Scan for the cell matching the given text and deliver its [X, Y] coordinate at center. 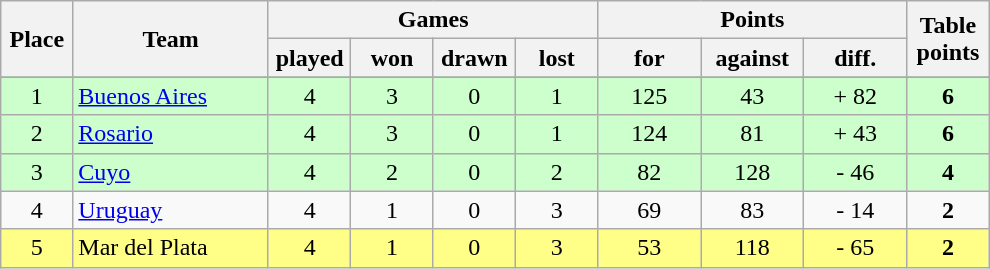
5 [37, 248]
Team [171, 39]
Tablepoints [948, 39]
124 [650, 134]
Points [752, 20]
Uruguay [171, 210]
played [309, 58]
118 [752, 248]
drawn [474, 58]
for [650, 58]
diff. [856, 58]
69 [650, 210]
+ 82 [856, 96]
Rosario [171, 134]
Mar del Plata [171, 248]
53 [650, 248]
+ 43 [856, 134]
- 46 [856, 172]
83 [752, 210]
Place [37, 39]
- 65 [856, 248]
lost [557, 58]
- 14 [856, 210]
against [752, 58]
43 [752, 96]
81 [752, 134]
125 [650, 96]
Cuyo [171, 172]
82 [650, 172]
won [392, 58]
Games [432, 20]
Buenos Aires [171, 96]
128 [752, 172]
